Locate the cell with the specified text and output its (x, y) center coordinate. 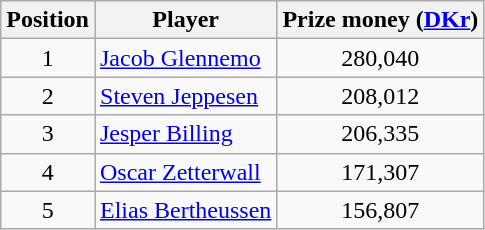
2 (48, 96)
156,807 (380, 210)
Jacob Glennemo (185, 58)
4 (48, 172)
Player (185, 20)
1 (48, 58)
3 (48, 134)
Position (48, 20)
Jesper Billing (185, 134)
280,040 (380, 58)
208,012 (380, 96)
Oscar Zetterwall (185, 172)
206,335 (380, 134)
5 (48, 210)
Steven Jeppesen (185, 96)
171,307 (380, 172)
Prize money (DKr) (380, 20)
Elias Bertheussen (185, 210)
